Capture the cell that displays the provided text and extract its [X, Y] central coordinate. 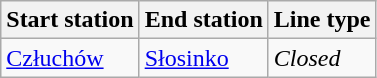
End station [204, 20]
Start station [70, 20]
Closed [322, 58]
Człuchów [70, 58]
Line type [322, 20]
Słosinko [204, 58]
